Detect which cell encompasses the target text, then output its [x, y] center coordinate. 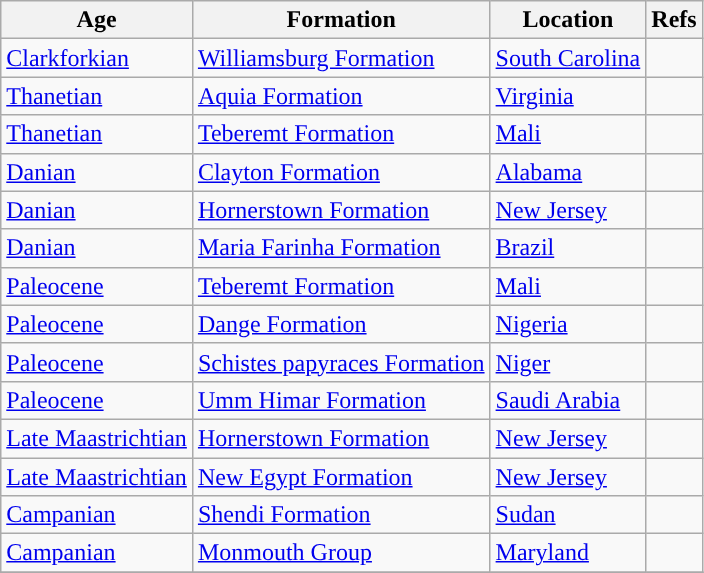
Refs [674, 20]
Alabama [568, 172]
Location [568, 20]
Maryland [568, 553]
New Egypt Formation [341, 477]
Aquia Formation [341, 96]
Nigeria [568, 324]
Saudi Arabia [568, 400]
South Carolina [568, 58]
Maria Farinha Formation [341, 248]
Umm Himar Formation [341, 400]
Williamsburg Formation [341, 58]
Shendi Formation [341, 515]
Clarkforkian [97, 58]
Schistes papyraces Formation [341, 362]
Formation [341, 20]
Dange Formation [341, 324]
Clayton Formation [341, 172]
Niger [568, 362]
Brazil [568, 248]
Virginia [568, 96]
Age [97, 20]
Sudan [568, 515]
Monmouth Group [341, 553]
